For the text-containing cell, return its midpoint in (X, Y) coordinate format. 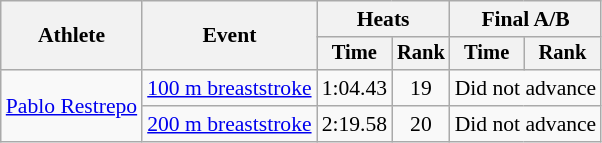
100 m breaststroke (229, 88)
Athlete (72, 36)
200 m breaststroke (229, 124)
1:04.43 (354, 88)
Pablo Restrepo (72, 106)
Event (229, 36)
Final A/B (526, 19)
19 (421, 88)
Heats (384, 19)
2:19.58 (354, 124)
20 (421, 124)
